From the cell containing the given text, extract its center point as (x, y) coordinate. 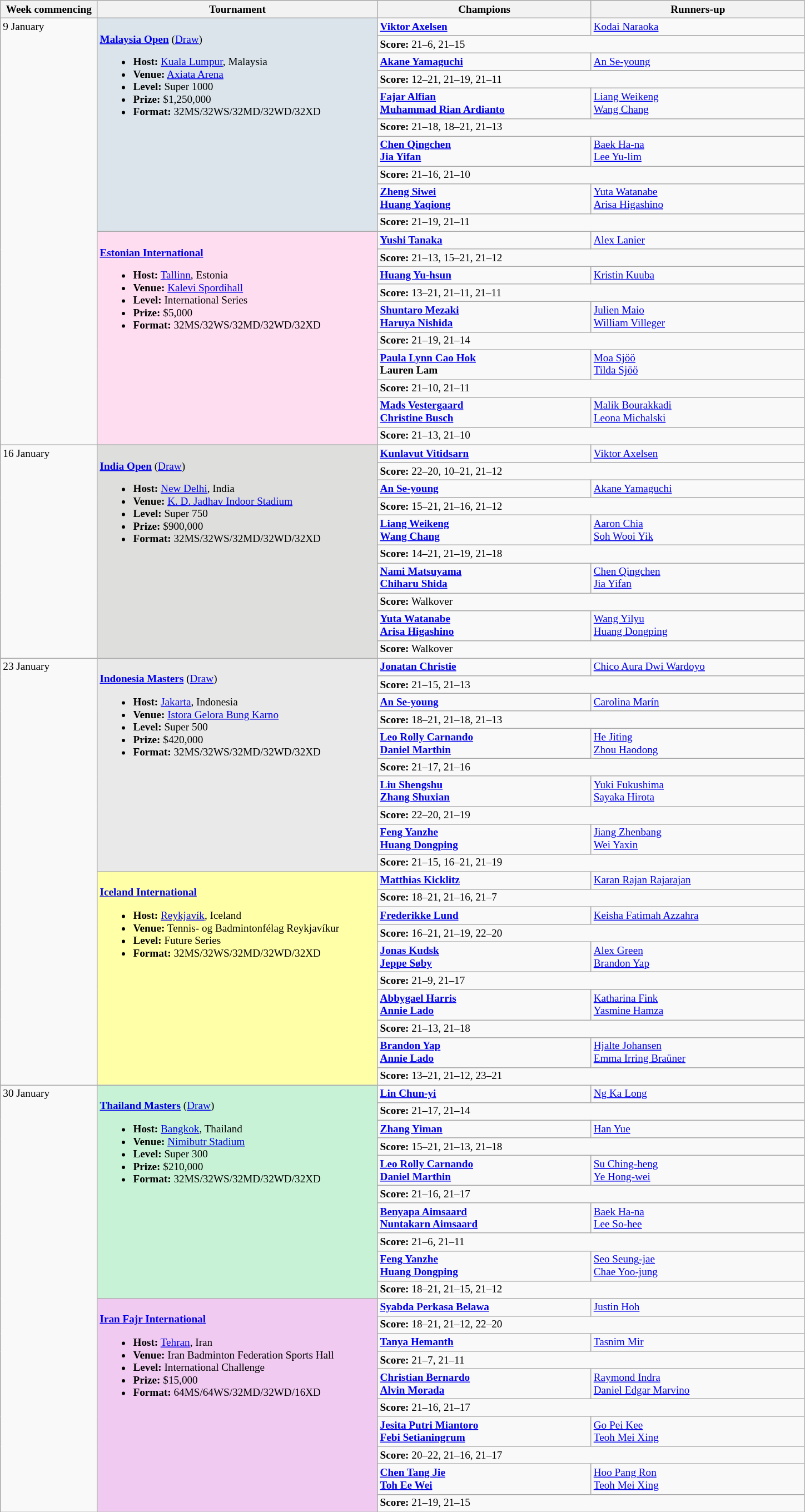
Ng Ka Long (698, 1094)
Aaron Chia Soh Wooi Yik (698, 530)
Score: 21–18, 18–21, 21–13 (591, 127)
Yuki Fukushima Sayaka Hirota (698, 791)
Abbygael Harris Annie Lado (484, 1004)
Tanya Hemanth (484, 1342)
Liu Shengshu Zhang Shuxian (484, 791)
He Jiting Zhou Haodong (698, 743)
Justin Hoh (698, 1307)
Score: 21–17, 21–16 (591, 768)
Christian Bernardo Alvin Morada (484, 1384)
Raymond Indra Daniel Edgar Marvino (698, 1384)
Zhang Yiman (484, 1129)
Score: 18–21, 21–18, 21–13 (591, 720)
Score: 21–17, 21–14 (591, 1111)
Score: 15–21, 21–16, 21–12 (591, 506)
Score: 13–21, 21–11, 21–11 (591, 293)
Yushi Tanaka (484, 240)
Estonian InternationalHost: Tallinn, EstoniaVenue: Kalevi SpordihallLevel: International SeriesPrize: $5,000Format: 32MS/32WS/32MD/32WD/32XD (237, 338)
Hjalte Johansen Emma Irring Braüner (698, 1052)
Syabda Perkasa Belawa (484, 1307)
Matthias Kicklitz (484, 881)
Keisha Fatimah Azzahra (698, 916)
Shuntaro Mezaki Haruya Nishida (484, 317)
Hoo Pang Ron Teoh Mei Xing (698, 1479)
Champions (484, 9)
Jonas Kudsk Jeppe Søby (484, 957)
Jonatan Christie (484, 667)
Mads Vestergaard Christine Busch (484, 412)
Jesita Putri Miantoro Febi Setianingrum (484, 1431)
Score: 21–16, 21–10 (591, 175)
Karan Rajan Rajarajan (698, 881)
Malaysia Open (Draw)Host: Kuala Lumpur, MalaysiaVenue: Axiata ArenaLevel: Super 1000Prize: $1,250,000Format: 32MS/32WS/32MD/32WD/32XD (237, 125)
Score: 21–10, 21–11 (591, 389)
Alex Lanier (698, 240)
Score: 18–21, 21–12, 22–20 (591, 1325)
Score: 21–6, 21–15 (591, 44)
Score: 21–19, 21–15 (591, 1503)
Score: 14–21, 21–19, 21–18 (591, 554)
Huang Yu-hsun (484, 275)
Julien Maio William Villeger (698, 317)
Wang Yilyu Huang Dongping (698, 625)
Score: 21–13, 21–18 (591, 1028)
Nami Matsuyama Chiharu Shida (484, 578)
Score: 16–21, 21–19, 22–20 (591, 933)
Score: 21–15, 21–13 (591, 685)
Frederikke Lund (484, 916)
Carolina Marín (698, 702)
Go Pei Kee Teoh Mei Xing (698, 1431)
Katharina Fink Yasmine Hamza (698, 1004)
Score: 12–21, 21–19, 21–11 (591, 79)
Baek Ha-na Lee Yu-lim (698, 151)
Score: 15–21, 21–13, 21–18 (591, 1147)
India Open (Draw)Host: New Delhi, IndiaVenue: K. D. Jadhav Indoor StadiumLevel: Super 750Prize: $900,000Format: 32MS/32WS/32MD/32WD/32XD (237, 551)
Iceland InternationalHost: Reykjavík, IcelandVenue: Tennis- og Badmintonfélag ReykjavíkurLevel: Future SeriesFormat: 32MS/32WS/32MD/32WD/32XD (237, 978)
Score: 21–7, 21–11 (591, 1360)
Runners-up (698, 9)
Score: 21–19, 21–11 (591, 222)
Score: 20–22, 21–16, 21–17 (591, 1455)
Seo Seung-jae Chae Yoo-jung (698, 1266)
Baek Ha-na Lee So-hee (698, 1218)
23 January (49, 872)
30 January (49, 1299)
Tasnim Mir (698, 1342)
9 January (49, 231)
Score: 21–13, 15–21, 21–12 (591, 258)
Score: 22–20, 21–19 (591, 815)
Zheng Siwei Huang Yaqiong (484, 198)
Score: 18–21, 21–16, 21–7 (591, 898)
Indonesia Masters (Draw)Host: Jakarta, IndonesiaVenue: Istora Gelora Bung KarnoLevel: Super 500Prize: $420,000Format: 32MS/32WS/32MD/32WD/32XD (237, 765)
Brandon Yap Annie Lado (484, 1052)
Lin Chun-yi (484, 1094)
Tournament (237, 9)
Kodai Naraoka (698, 27)
Malik Bourakkadi Leona Michalski (698, 412)
Su Ching-heng Ye Hong-wei (698, 1170)
Score: 21–13, 21–10 (591, 436)
Score: 21–19, 21–14 (591, 341)
Jiang Zhenbang Wei Yaxin (698, 839)
Kunlavut Vitidsarn (484, 454)
Score: 21–6, 21–11 (591, 1242)
Score: 21–15, 16–21, 21–19 (591, 863)
Benyapa Aimsaard Nuntakarn Aimsaard (484, 1218)
Score: 22–20, 10–21, 21–12 (591, 471)
Paula Lynn Cao Hok Lauren Lam (484, 364)
Score: 21–9, 21–17 (591, 981)
Score: 13–21, 21–12, 23–21 (591, 1076)
Kristin Kuuba (698, 275)
Score: 18–21, 21–15, 21–12 (591, 1290)
16 January (49, 551)
Han Yue (698, 1129)
Alex Green Brandon Yap (698, 957)
Thailand Masters (Draw)Host: Bangkok, ThailandVenue: Nimibutr StadiumLevel: Super 300Prize: $210,000Format: 32MS/32WS/32MD/32WD/32XD (237, 1192)
Moa Sjöö Tilda Sjöö (698, 364)
Week commencing (49, 9)
Chico Aura Dwi Wardoyo (698, 667)
Fajar Alfian Muhammad Rian Ardianto (484, 103)
Chen Tang Jie Toh Ee Wei (484, 1479)
